For the text-containing cell, return its midpoint in (x, y) coordinate format. 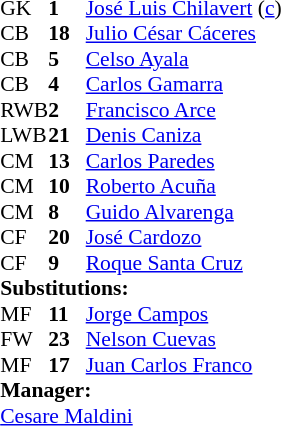
8 (67, 212)
4 (67, 85)
RWB (24, 110)
11 (67, 314)
20 (67, 237)
23 (67, 339)
21 (67, 135)
LWB (24, 135)
17 (67, 365)
18 (67, 33)
2 (67, 110)
10 (67, 187)
13 (67, 161)
FW (24, 339)
5 (67, 59)
9 (67, 263)
